Search for the cell housing the specified text and yield its [X, Y] center coordinate. 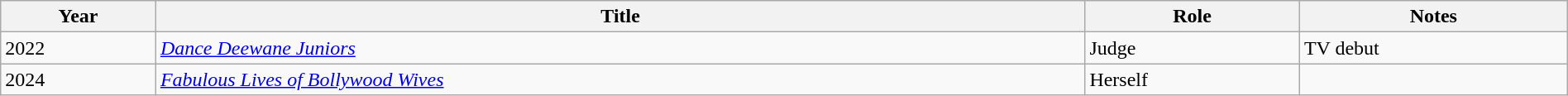
2024 [79, 79]
2022 [79, 48]
Dance Deewane Juniors [620, 48]
Herself [1193, 79]
Notes [1433, 17]
Role [1193, 17]
Year [79, 17]
TV debut [1433, 48]
Judge [1193, 48]
Title [620, 17]
Fabulous Lives of Bollywood Wives [620, 79]
